Pinpoint the cell where the given text exists, returning its [x, y] midpoint coordinate. 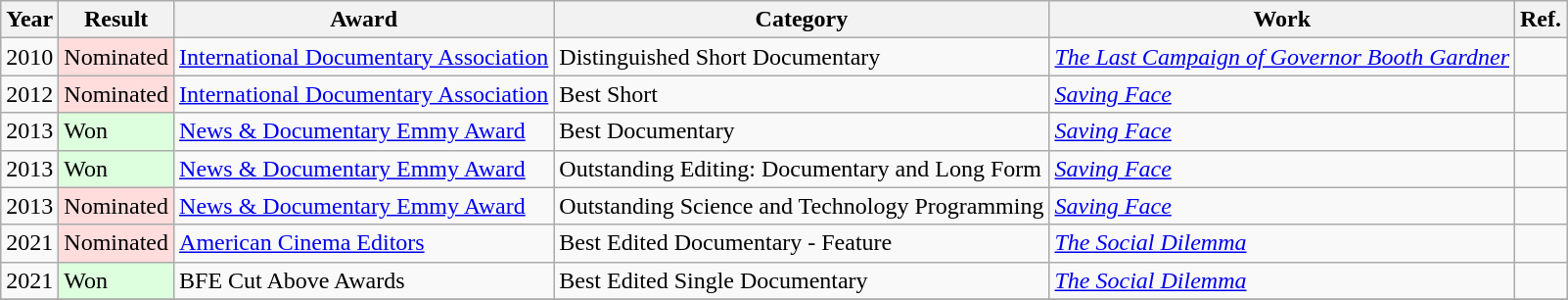
BFE Cut Above Awards [364, 280]
Best Edited Single Documentary [802, 280]
Distinguished Short Documentary [802, 57]
Best Short [802, 94]
Category [802, 20]
Award [364, 20]
Year [29, 20]
Work [1282, 20]
Best Edited Documentary - Feature [802, 243]
Outstanding Science and Technology Programming [802, 206]
2010 [29, 57]
The Last Campaign of Governor Booth Gardner [1282, 57]
American Cinema Editors [364, 243]
Result [116, 20]
2012 [29, 94]
Outstanding Editing: Documentary and Long Form [802, 169]
Best Documentary [802, 131]
Ref. [1541, 20]
